Capture the cell that displays the provided text and extract its (X, Y) central coordinate. 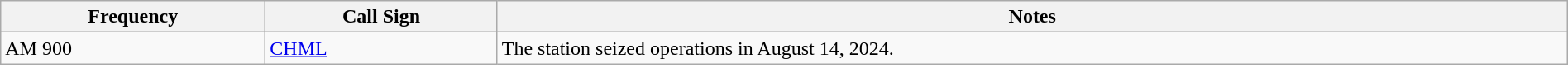
Frequency (133, 17)
The station seized operations in August 14, 2024. (1032, 48)
AM 900 (133, 48)
Call Sign (381, 17)
CHML (381, 48)
Notes (1032, 17)
